Output the (x, y) coordinate of the center of the cell containing the given text.  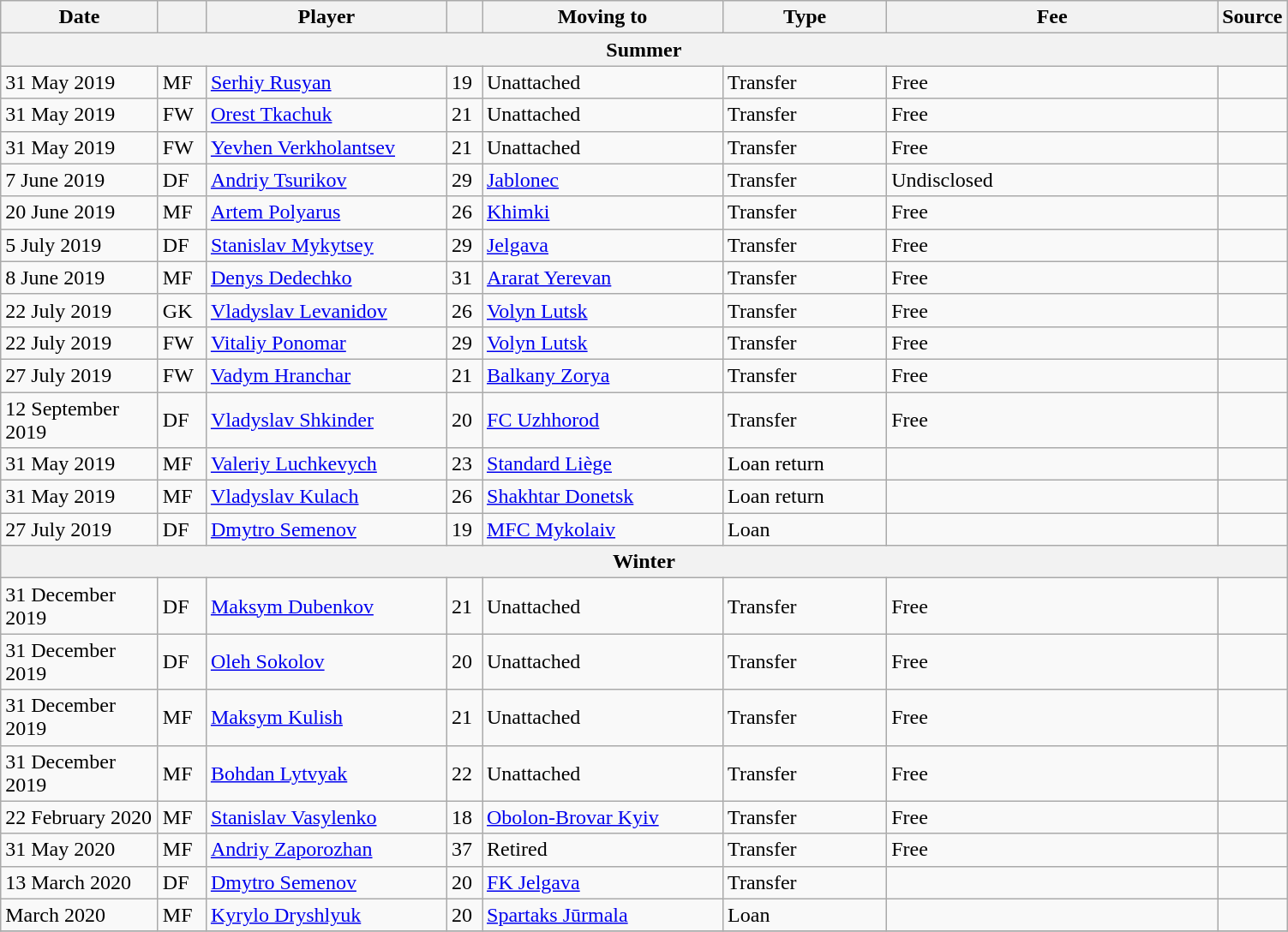
Andriy Zaporozhan (326, 850)
FK Jelgava (602, 882)
22 (464, 773)
MFC Mykolaiv (602, 529)
37 (464, 850)
Player (326, 17)
Balkany Zorya (602, 375)
12 September 2019 (80, 420)
Jablonec (602, 180)
Serhiy Rusyan (326, 82)
Summer (644, 50)
Undisclosed (1052, 180)
Bohdan Lytvyak (326, 773)
Vadym Hranchar (326, 375)
Yevhen Verkholantsev (326, 147)
Type (806, 17)
Vitaliy Ponomar (326, 343)
Source (1253, 17)
Maksym Dubenkov (326, 606)
Spartaks Jūrmala (602, 915)
18 (464, 817)
7 June 2019 (80, 180)
Standard Liège (602, 464)
Denys Dedechko (326, 278)
Vladyslav Shkinder (326, 420)
Shakhtar Donetsk (602, 497)
Ararat Yerevan (602, 278)
March 2020 (80, 915)
13 March 2020 (80, 882)
22 February 2020 (80, 817)
20 June 2019 (80, 212)
Orest Tkachuk (326, 115)
23 (464, 464)
Vladyslav Kulach (326, 497)
Valeriy Luchkevych (326, 464)
Winter (644, 562)
Date (80, 17)
31 (464, 278)
GK (182, 310)
5 July 2019 (80, 245)
Artem Polyarus (326, 212)
Khimki (602, 212)
Maksym Kulish (326, 718)
8 June 2019 (80, 278)
Moving to (602, 17)
Jelgava (602, 245)
Vladyslav Levanidov (326, 310)
Oleh Sokolov (326, 661)
Kyrylo Dryshlyuk (326, 915)
FC Uzhhorod (602, 420)
Stanislav Vasylenko (326, 817)
Fee (1052, 17)
Retired (602, 850)
Andriy Tsurikov (326, 180)
Obolon-Brovar Kyiv (602, 817)
31 May 2020 (80, 850)
Stanislav Mykytsey (326, 245)
